Scan for the cell matching the given text and deliver its [X, Y] coordinate at center. 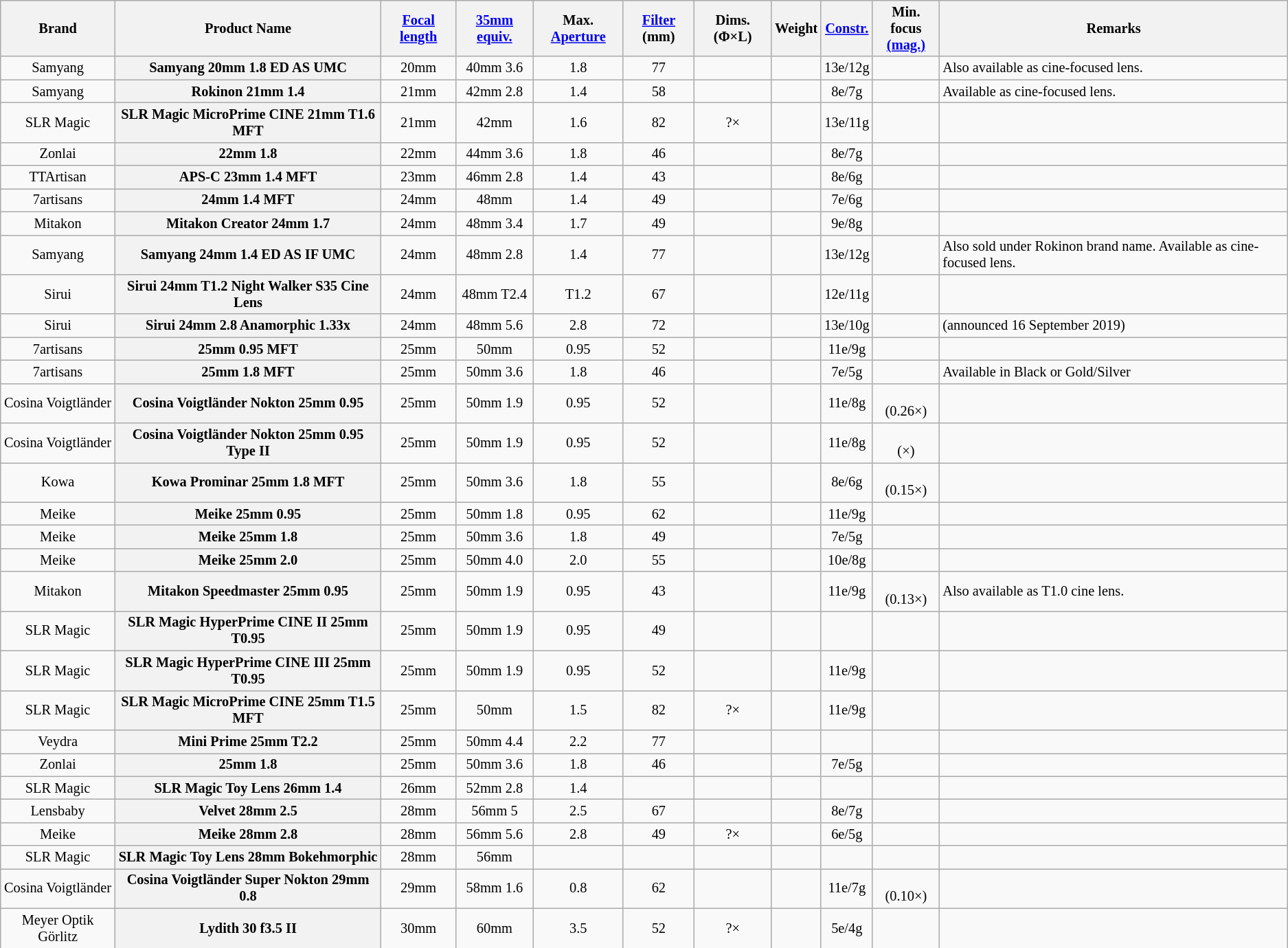
Samyang 20mm 1.8 ED AS UMC [247, 68]
SLR Magic MicroPrime CINE 25mm T1.5 MFT [247, 710]
APS-C 23mm 1.4 MFT [247, 177]
SLR Magic MicroPrime CINE 21mm T1.6 MFT [247, 122]
(0.15×) [905, 482]
56mm [495, 857]
12e/11g [846, 294]
Meike 25mm 1.8 [247, 537]
Meike 28mm 2.8 [247, 834]
48mm 3.4 [495, 223]
Lensbaby [58, 811]
SLR Magic Toy Lens 28mm Bokehmorphic [247, 857]
72 [658, 326]
52mm 2.8 [495, 788]
Cosina Voigtländer Nokton 25mm 0.95 Type II [247, 443]
Lydith 30 f3.5 II [247, 928]
25mm 0.95 MFT [247, 349]
Dims. (Φ×L) [732, 28]
26mm [419, 788]
22mm [419, 154]
58mm 1.6 [495, 888]
5e/4g [846, 928]
T1.2 [578, 294]
Kowa Prominar 25mm 1.8 MFT [247, 482]
Also available as cine-focused lens. [1114, 68]
2.0 [578, 560]
20mm [419, 68]
42mm [495, 122]
35mm equiv. [495, 28]
Brand [58, 28]
SLR Magic HyperPrime CINE II 25mm T0.95 [247, 631]
Meike 25mm 2.0 [247, 560]
0.8 [578, 888]
(0.26×) [905, 403]
Min. focus(mag.) [905, 28]
50mm 4.0 [495, 560]
Cosina Voigtländer Super Nokton 29mm 0.8 [247, 888]
Mitakon Creator 24mm 1.7 [247, 223]
(0.13×) [905, 591]
Also available as T1.0 cine lens. [1114, 591]
24mm 1.4 MFT [247, 200]
Available in Black or Gold/Silver [1114, 372]
Constr. [846, 28]
11e/7g [846, 888]
Samyang 24mm 1.4 ED AS IF UMC [247, 255]
Product Name [247, 28]
9e/8g [846, 223]
Focal length [419, 28]
Velvet 28mm 2.5 [247, 811]
56mm 5.6 [495, 834]
Sirui 24mm T1.2 Night Walker S35 Cine Lens [247, 294]
60mm [495, 928]
13e/10g [846, 326]
(announced 16 September 2019) [1114, 326]
Veydra [58, 741]
13e/11g [846, 122]
Sirui 24mm 2.8 Anamorphic 1.33x [247, 326]
Mitakon Speedmaster 25mm 0.95 [247, 591]
25mm 1.8 [247, 765]
22mm 1.8 [247, 154]
1.7 [578, 223]
2.2 [578, 741]
Also sold under Rokinon brand name. Available as cine-focused lens. [1114, 255]
Available as cine-focused lens. [1114, 91]
Meike 25mm 0.95 [247, 514]
42mm 2.8 [495, 91]
Cosina Voigtländer Nokton 25mm 0.95 [247, 403]
6e/5g [846, 834]
46mm 2.8 [495, 177]
Kowa [58, 482]
10e/8g [846, 560]
30mm [419, 928]
29mm [419, 888]
3.5 [578, 928]
SLR Magic Toy Lens 26mm 1.4 [247, 788]
23mm [419, 177]
50mm 4.4 [495, 741]
Meyer Optik Görlitz [58, 928]
44mm 3.6 [495, 154]
2.5 [578, 811]
Rokinon 21mm 1.4 [247, 91]
Weight [796, 28]
48mm T2.4 [495, 294]
(0.10×) [905, 888]
25mm 1.8 MFT [247, 372]
1.5 [578, 710]
48mm 5.6 [495, 326]
7e/6g [846, 200]
Filter (mm) [658, 28]
(×) [905, 443]
1.6 [578, 122]
Max. Aperture [578, 28]
SLR Magic HyperPrime CINE III 25mm T0.95 [247, 670]
Mini Prime 25mm T2.2 [247, 741]
Remarks [1114, 28]
48mm 2.8 [495, 255]
40mm 3.6 [495, 68]
58 [658, 91]
TTArtisan [58, 177]
56mm 5 [495, 811]
50mm 1.8 [495, 514]
48mm [495, 200]
